Pinpoint the cell where the given text exists, returning its [X, Y] midpoint coordinate. 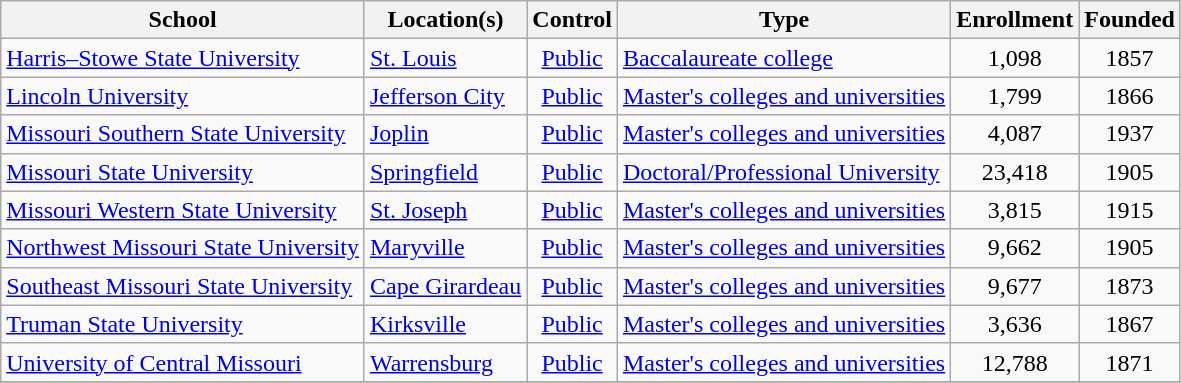
Doctoral/Professional University [784, 172]
Kirksville [445, 324]
Warrensburg [445, 362]
School [183, 20]
Location(s) [445, 20]
1867 [1130, 324]
1937 [1130, 134]
St. Louis [445, 58]
1915 [1130, 210]
Cape Girardeau [445, 286]
1871 [1130, 362]
Joplin [445, 134]
Lincoln University [183, 96]
12,788 [1015, 362]
1857 [1130, 58]
Missouri Western State University [183, 210]
Truman State University [183, 324]
Jefferson City [445, 96]
University of Central Missouri [183, 362]
St. Joseph [445, 210]
Maryville [445, 248]
Springfield [445, 172]
Southeast Missouri State University [183, 286]
Northwest Missouri State University [183, 248]
1,098 [1015, 58]
3,636 [1015, 324]
Founded [1130, 20]
23,418 [1015, 172]
Type [784, 20]
3,815 [1015, 210]
Baccalaureate college [784, 58]
1866 [1130, 96]
9,677 [1015, 286]
Enrollment [1015, 20]
1873 [1130, 286]
9,662 [1015, 248]
Control [572, 20]
Missouri State University [183, 172]
4,087 [1015, 134]
1,799 [1015, 96]
Harris–Stowe State University [183, 58]
Missouri Southern State University [183, 134]
